Locate the cell with the specified text and output its (x, y) center coordinate. 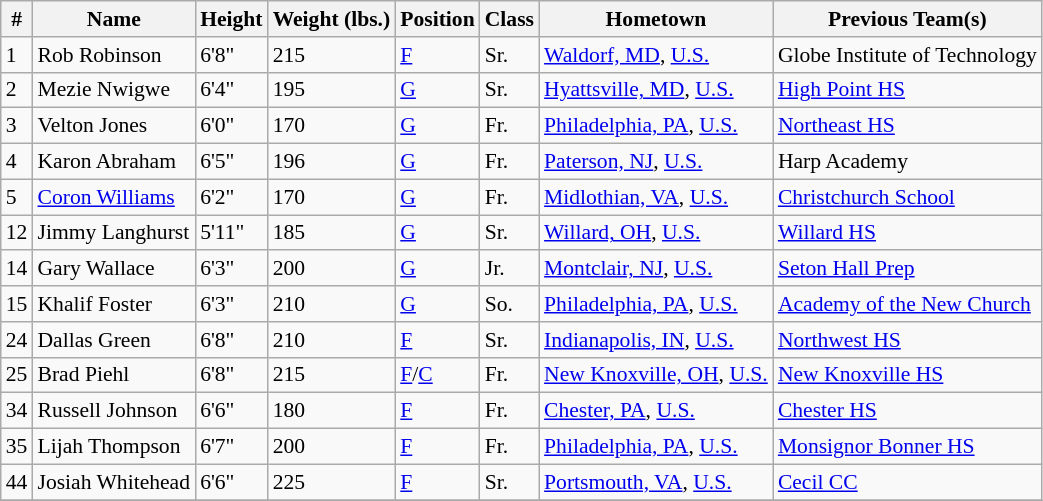
Christchurch School (908, 197)
Portsmouth, VA, U.S. (656, 482)
New Knoxville, OH, U.S. (656, 375)
185 (332, 233)
Mezie Nwigwe (114, 90)
Willard, OH, U.S. (656, 233)
15 (17, 304)
Rob Robinson (114, 55)
Name (114, 19)
24 (17, 340)
6'4" (231, 90)
So. (510, 304)
34 (17, 411)
5 (17, 197)
Previous Team(s) (908, 19)
Midlothian, VA, U.S. (656, 197)
3 (17, 126)
Position (437, 19)
Russell Johnson (114, 411)
14 (17, 269)
Paterson, NJ, U.S. (656, 162)
196 (332, 162)
Indianapolis, IN, U.S. (656, 340)
Academy of the New Church (908, 304)
Dallas Green (114, 340)
Cecil CC (908, 482)
Harp Academy (908, 162)
6'7" (231, 447)
Northwest HS (908, 340)
Globe Institute of Technology (908, 55)
2 (17, 90)
Hyattsville, MD, U.S. (656, 90)
44 (17, 482)
Seton Hall Prep (908, 269)
6'0" (231, 126)
35 (17, 447)
Jr. (510, 269)
Northeast HS (908, 126)
25 (17, 375)
Weight (lbs.) (332, 19)
Karon Abraham (114, 162)
Jimmy Langhurst (114, 233)
4 (17, 162)
Josiah Whitehead (114, 482)
Brad Piehl (114, 375)
High Point HS (908, 90)
Chester, PA, U.S. (656, 411)
Hometown (656, 19)
6'2" (231, 197)
225 (332, 482)
Class (510, 19)
# (17, 19)
Willard HS (908, 233)
Waldorf, MD, U.S. (656, 55)
Lijah Thompson (114, 447)
Velton Jones (114, 126)
Coron Williams (114, 197)
Chester HS (908, 411)
Height (231, 19)
195 (332, 90)
Monsignor Bonner HS (908, 447)
6'5" (231, 162)
5'11" (231, 233)
F/C (437, 375)
1 (17, 55)
12 (17, 233)
180 (332, 411)
Gary Wallace (114, 269)
Khalif Foster (114, 304)
Montclair, NJ, U.S. (656, 269)
New Knoxville HS (908, 375)
